Determine the [x, y] coordinate at the center of the cell enclosing the given text.  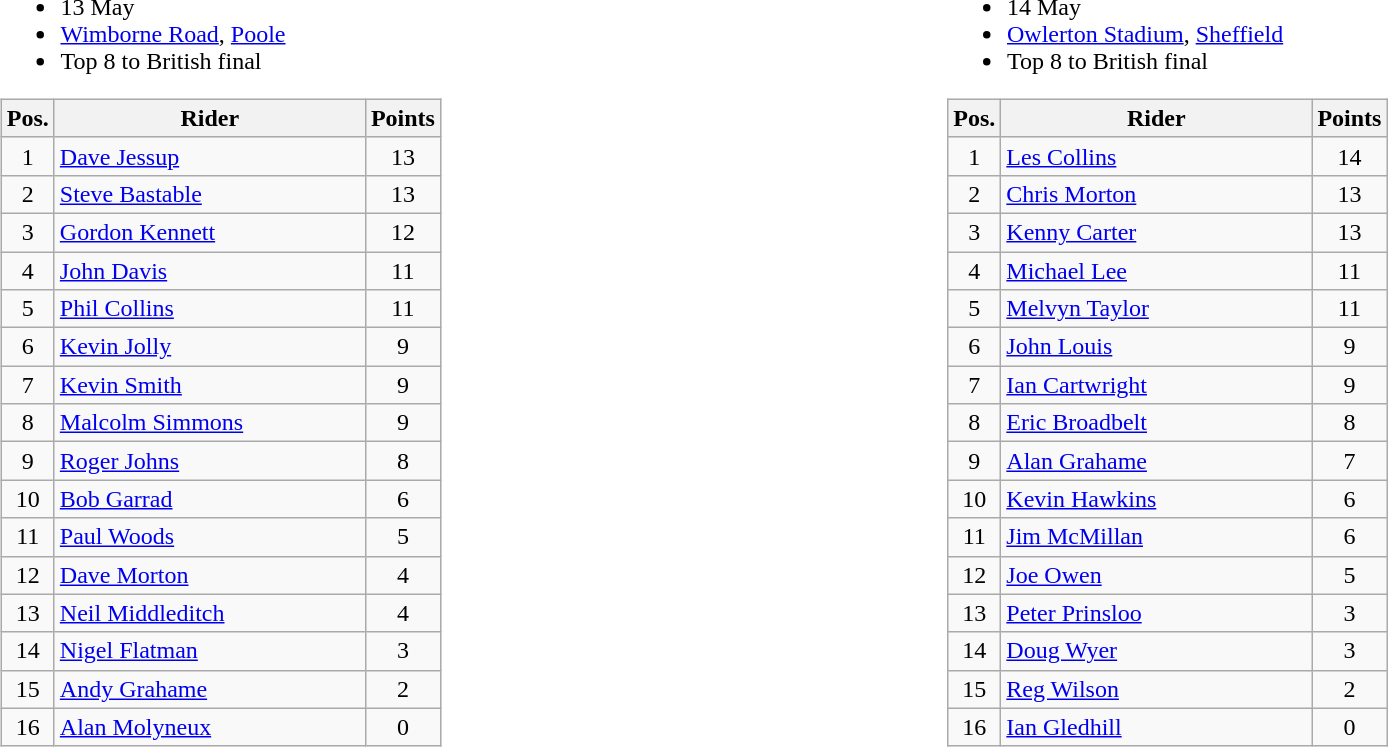
Reg Wilson [1156, 689]
Kevin Smith [210, 385]
Malcolm Simmons [210, 423]
Kenny Carter [1156, 232]
Dave Jessup [210, 156]
Paul Woods [210, 537]
Michael Lee [1156, 271]
John Davis [210, 271]
Nigel Flatman [210, 651]
Kevin Jolly [210, 347]
Gordon Kennett [210, 232]
Joe Owen [1156, 575]
Alan Grahame [1156, 461]
Neil Middleditch [210, 613]
Phil Collins [210, 309]
Chris Morton [1156, 194]
Andy Grahame [210, 689]
Dave Morton [210, 575]
Bob Garrad [210, 499]
Roger Johns [210, 461]
Alan Molyneux [210, 727]
Doug Wyer [1156, 651]
Peter Prinsloo [1156, 613]
Eric Broadbelt [1156, 423]
Melvyn Taylor [1156, 309]
Les Collins [1156, 156]
Steve Bastable [210, 194]
Ian Gledhill [1156, 727]
Kevin Hawkins [1156, 499]
Ian Cartwright [1156, 385]
John Louis [1156, 347]
Jim McMillan [1156, 537]
